Capture the cell that displays the provided text and extract its [x, y] central coordinate. 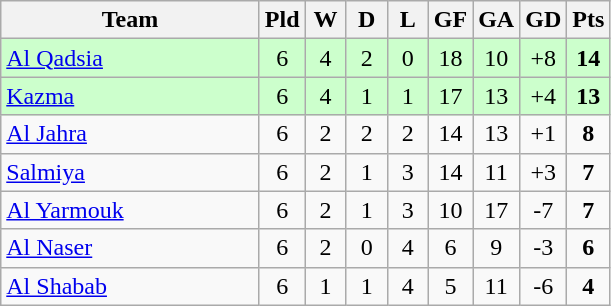
-6 [544, 286]
Team [130, 20]
Al Shabab [130, 286]
9 [496, 248]
+8 [544, 58]
Al Naser [130, 248]
5 [450, 286]
GF [450, 20]
Salmiya [130, 172]
Al Qadsia [130, 58]
8 [588, 134]
+4 [544, 96]
-7 [544, 210]
GD [544, 20]
Al Yarmouk [130, 210]
L [408, 20]
+3 [544, 172]
GA [496, 20]
Pld [282, 20]
+1 [544, 134]
-3 [544, 248]
W [326, 20]
Kazma [130, 96]
Pts [588, 20]
D [366, 20]
18 [450, 58]
Al Jahra [130, 134]
